Determine the [x, y] coordinate at the center of the cell enclosing the given text.  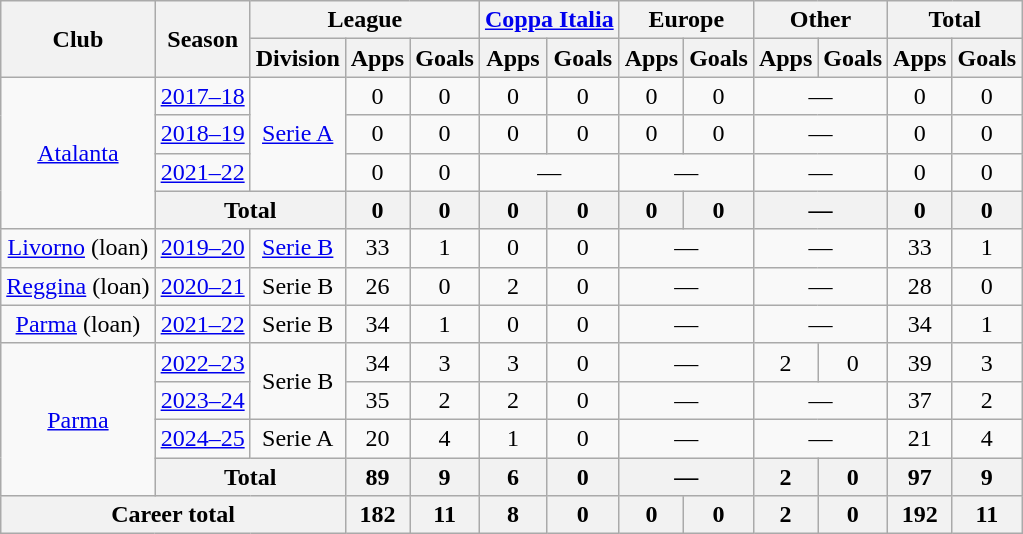
20 [377, 438]
182 [377, 515]
2024–25 [202, 438]
26 [377, 286]
35 [377, 400]
Livorno (loan) [78, 248]
Parma (loan) [78, 324]
League [364, 20]
89 [377, 477]
Other [820, 20]
Parma [78, 419]
2023–24 [202, 400]
192 [920, 515]
2020–21 [202, 286]
97 [920, 477]
2022–23 [202, 362]
28 [920, 286]
21 [920, 438]
Europe [686, 20]
6 [512, 477]
Club [78, 39]
2017–18 [202, 96]
8 [512, 515]
2018–19 [202, 134]
2019–20 [202, 248]
Reggina (loan) [78, 286]
Coppa Italia [549, 20]
Season [202, 39]
Career total [174, 515]
39 [920, 362]
Atalanta [78, 153]
Division [298, 58]
37 [920, 400]
